Determine the [x, y] coordinate at the center of the cell enclosing the given text.  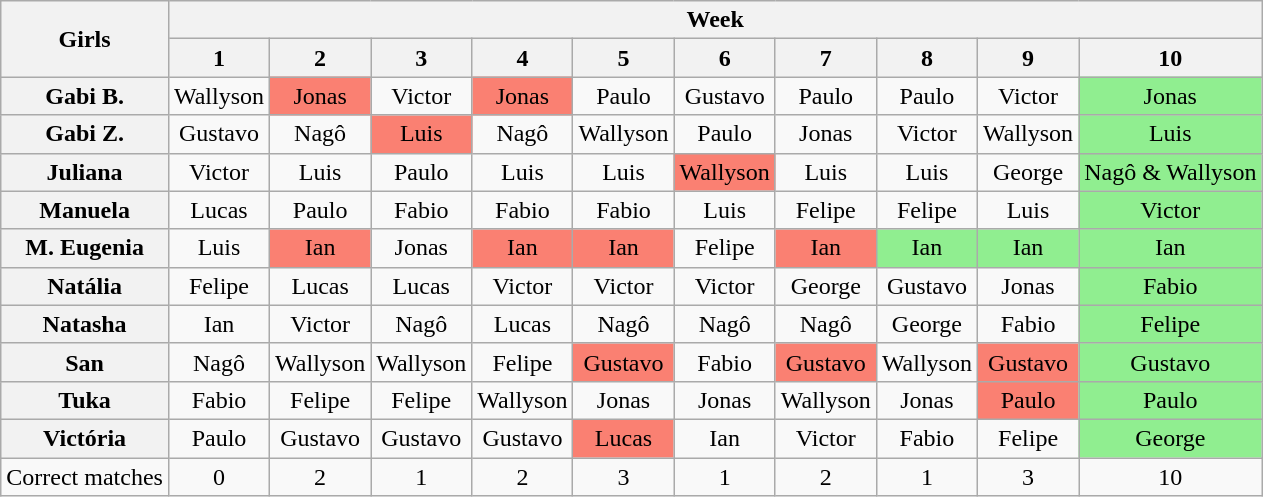
9 [1028, 58]
Victória [85, 438]
Natasha [85, 324]
Correct matches [85, 477]
0 [218, 477]
Gabi Z. [85, 134]
Week [715, 20]
4 [522, 58]
Juliana [85, 172]
8 [926, 58]
7 [826, 58]
6 [724, 58]
Girls [85, 39]
Tuka [85, 400]
5 [624, 58]
Gabi B. [85, 96]
San [85, 362]
Nagô & Wallyson [1170, 172]
M. Eugenia [85, 248]
Manuela [85, 210]
Natália [85, 286]
